Detect which cell encompasses the target text, then output its [x, y] center coordinate. 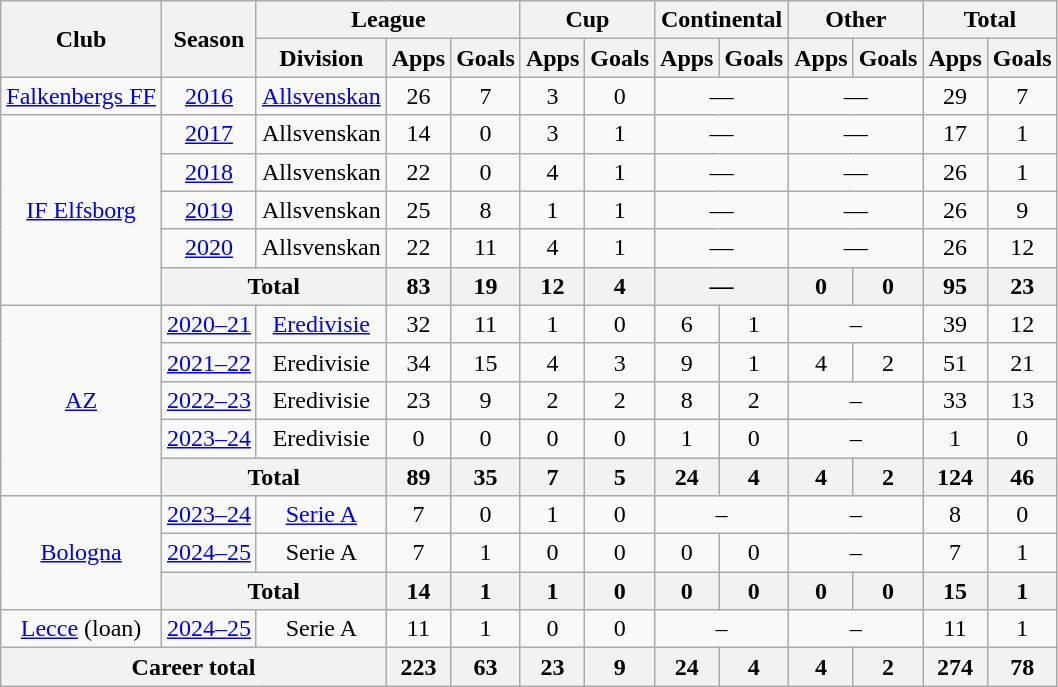
63 [486, 667]
34 [418, 362]
Club [82, 39]
51 [955, 362]
33 [955, 400]
League [388, 20]
Career total [194, 667]
2022–23 [208, 400]
6 [687, 324]
2020–21 [208, 324]
29 [955, 96]
17 [955, 134]
21 [1022, 362]
223 [418, 667]
Falkenbergs FF [82, 96]
39 [955, 324]
95 [955, 286]
5 [620, 477]
2018 [208, 172]
35 [486, 477]
2020 [208, 248]
2019 [208, 210]
Division [321, 58]
19 [486, 286]
83 [418, 286]
13 [1022, 400]
2016 [208, 96]
AZ [82, 400]
Lecce (loan) [82, 629]
46 [1022, 477]
78 [1022, 667]
Season [208, 39]
Continental [722, 20]
2021–22 [208, 362]
32 [418, 324]
Other [856, 20]
124 [955, 477]
2017 [208, 134]
25 [418, 210]
89 [418, 477]
Cup [587, 20]
Bologna [82, 553]
IF Elfsborg [82, 210]
274 [955, 667]
